Extract the [X, Y] coordinate from the center of the cell holding the provided text.  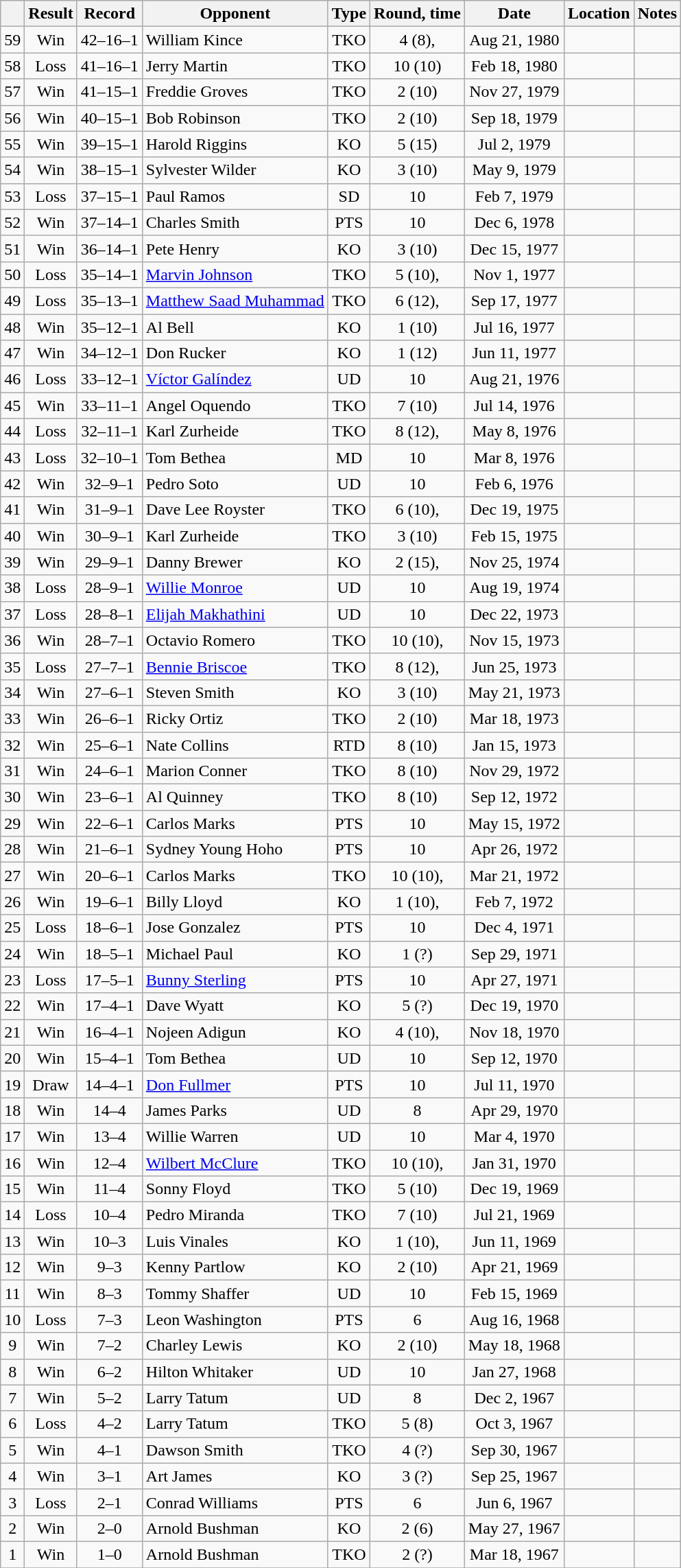
Aug 21, 1980 [514, 40]
2 (6) [418, 1528]
41–16–1 [110, 66]
Jun 11, 1969 [514, 1241]
Marvin Johnson [235, 274]
30 [12, 797]
7–2 [110, 1346]
36 [12, 640]
56 [12, 118]
Jul 11, 1970 [514, 1084]
Aug 19, 1974 [514, 588]
Charles Smith [235, 222]
24–6–1 [110, 771]
May 27, 1967 [514, 1528]
32–9–1 [110, 484]
49 [12, 301]
12 [12, 1267]
53 [12, 196]
Sep 12, 1972 [514, 797]
Oct 3, 1967 [514, 1424]
Round, time [418, 14]
May 8, 1976 [514, 432]
28–9–1 [110, 588]
Pedro Miranda [235, 1215]
SD [348, 196]
Sep 17, 1977 [514, 301]
Sep 25, 1967 [514, 1476]
Feb 7, 1979 [514, 196]
10 (10) [418, 66]
33–11–1 [110, 406]
3 (?) [418, 1476]
9–3 [110, 1267]
5 (?) [418, 1006]
Apr 26, 1972 [514, 850]
Aug 16, 1968 [514, 1320]
Jan 15, 1973 [514, 745]
Jun 11, 1977 [514, 353]
Opponent [235, 14]
18–6–1 [110, 928]
57 [12, 92]
Draw [51, 1084]
4 (10), [418, 1032]
Mar 18, 1973 [514, 718]
Art James [235, 1476]
Dawson Smith [235, 1450]
Danny Brewer [235, 562]
5 (10) [418, 1189]
Nov 25, 1974 [514, 562]
May 21, 1973 [514, 692]
Wilbert McClure [235, 1163]
7 [12, 1398]
Matthew Saad Muhammad [235, 301]
35 [12, 666]
32–10–1 [110, 458]
41 [12, 510]
32 [12, 745]
Sep 12, 1970 [514, 1058]
Jose Gonzalez [235, 928]
Jerry Martin [235, 66]
34–12–1 [110, 353]
Apr 21, 1969 [514, 1267]
Mar 18, 1967 [514, 1554]
42–16–1 [110, 40]
Jun 6, 1967 [514, 1502]
Tommy Shaffer [235, 1294]
30–9–1 [110, 536]
Feb 15, 1969 [514, 1294]
3–1 [110, 1476]
40–15–1 [110, 118]
Ricky Ortiz [235, 718]
Billy Lloyd [235, 902]
Apr 29, 1970 [514, 1110]
27–6–1 [110, 692]
Nov 1, 1977 [514, 274]
Mar 4, 1970 [514, 1136]
19–6–1 [110, 902]
Luis Vinales [235, 1241]
24 [12, 954]
52 [12, 222]
21–6–1 [110, 850]
6 (10), [418, 510]
Dave Lee Royster [235, 510]
23 [12, 980]
Bennie Briscoe [235, 666]
42 [12, 484]
14–4 [110, 1110]
23–6–1 [110, 797]
17–5–1 [110, 980]
Jul 2, 1979 [514, 144]
25–6–1 [110, 745]
33 [12, 718]
Willie Monroe [235, 588]
Charley Lewis [235, 1346]
22–6–1 [110, 823]
16 [12, 1163]
50 [12, 274]
19 [12, 1084]
May 15, 1972 [514, 823]
Sep 18, 1979 [514, 118]
5 (8) [418, 1424]
Jan 31, 1970 [514, 1163]
38 [12, 588]
26 [12, 902]
48 [12, 327]
26–6–1 [110, 718]
Don Fullmer [235, 1084]
Elijah Makhathini [235, 614]
1 (10) [418, 327]
29 [12, 823]
2 (15), [418, 562]
Dec 19, 1975 [514, 510]
Location [599, 14]
May 9, 1979 [514, 170]
Mar 21, 1972 [514, 876]
Pete Henry [235, 248]
Dec 19, 1969 [514, 1189]
Nov 27, 1979 [514, 92]
1–0 [110, 1554]
7–3 [110, 1320]
Jul 21, 1969 [514, 1215]
25 [12, 928]
37 [12, 614]
3 [12, 1502]
Feb 6, 1976 [514, 484]
35–13–1 [110, 301]
Dec 19, 1970 [514, 1006]
Octavio Romero [235, 640]
4–2 [110, 1424]
16–4–1 [110, 1032]
RTD [348, 745]
Sep 29, 1971 [514, 954]
May 18, 1968 [514, 1346]
17 [12, 1136]
6–2 [110, 1372]
44 [12, 432]
47 [12, 353]
17–4–1 [110, 1006]
Apr 27, 1971 [514, 980]
2–1 [110, 1502]
Nate Collins [235, 745]
Harold Riggins [235, 144]
21 [12, 1032]
2–0 [110, 1528]
31–9–1 [110, 510]
37–14–1 [110, 222]
MD [348, 458]
8–3 [110, 1294]
10–4 [110, 1215]
20 [12, 1058]
55 [12, 144]
5 [12, 1450]
11–4 [110, 1189]
Jun 25, 1973 [514, 666]
41–15–1 [110, 92]
37–15–1 [110, 196]
Dec 2, 1967 [514, 1398]
35–14–1 [110, 274]
4 (8), [418, 40]
Bunny Sterling [235, 980]
Feb 15, 1975 [514, 536]
Jan 27, 1968 [514, 1372]
Sydney Young Hoho [235, 850]
Freddie Groves [235, 92]
Dec 6, 1978 [514, 222]
12–4 [110, 1163]
2 [12, 1528]
Kenny Partlow [235, 1267]
33–12–1 [110, 379]
13–4 [110, 1136]
4–1 [110, 1450]
Víctor Galíndez [235, 379]
Conrad Williams [235, 1502]
Feb 18, 1980 [514, 66]
5–2 [110, 1398]
11 [12, 1294]
Sonny Floyd [235, 1189]
43 [12, 458]
Dec 22, 1973 [514, 614]
Leon Washington [235, 1320]
46 [12, 379]
59 [12, 40]
Angel Oquendo [235, 406]
Dec 4, 1971 [514, 928]
James Parks [235, 1110]
Dec 15, 1977 [514, 248]
45 [12, 406]
27–7–1 [110, 666]
Feb 7, 1972 [514, 902]
William Kince [235, 40]
39 [12, 562]
Bob Robinson [235, 118]
35–12–1 [110, 327]
28 [12, 850]
Marion Conner [235, 771]
1 (12) [418, 353]
Mar 8, 1976 [514, 458]
5 (10), [418, 274]
6 (12), [418, 301]
Notes [657, 14]
Hilton Whitaker [235, 1372]
29–9–1 [110, 562]
54 [12, 170]
13 [12, 1241]
22 [12, 1006]
4 (?) [418, 1450]
Steven Smith [235, 692]
5 (15) [418, 144]
36–14–1 [110, 248]
39–15–1 [110, 144]
Aug 21, 1976 [514, 379]
14 [12, 1215]
18 [12, 1110]
Result [51, 14]
Date [514, 14]
15 [12, 1189]
Dave Wyatt [235, 1006]
Al Bell [235, 327]
Nov 15, 1973 [514, 640]
15–4–1 [110, 1058]
28–7–1 [110, 640]
2 (?) [418, 1554]
32–11–1 [110, 432]
Jul 14, 1976 [514, 406]
Sep 30, 1967 [514, 1450]
Pedro Soto [235, 484]
18–5–1 [110, 954]
58 [12, 66]
40 [12, 536]
1 [12, 1554]
Willie Warren [235, 1136]
Nov 29, 1972 [514, 771]
Paul Ramos [235, 196]
10–3 [110, 1241]
1 (?) [418, 954]
38–15–1 [110, 170]
27 [12, 876]
4 [12, 1476]
34 [12, 692]
Type [348, 14]
28–8–1 [110, 614]
Sylvester Wilder [235, 170]
Michael Paul [235, 954]
Al Quinney [235, 797]
14–4–1 [110, 1084]
51 [12, 248]
Jul 16, 1977 [514, 327]
Record [110, 14]
Nov 18, 1970 [514, 1032]
31 [12, 771]
Nojeen Adigun [235, 1032]
20–6–1 [110, 876]
Don Rucker [235, 353]
9 [12, 1346]
